Return [X, Y] of the center of cell containing provided text 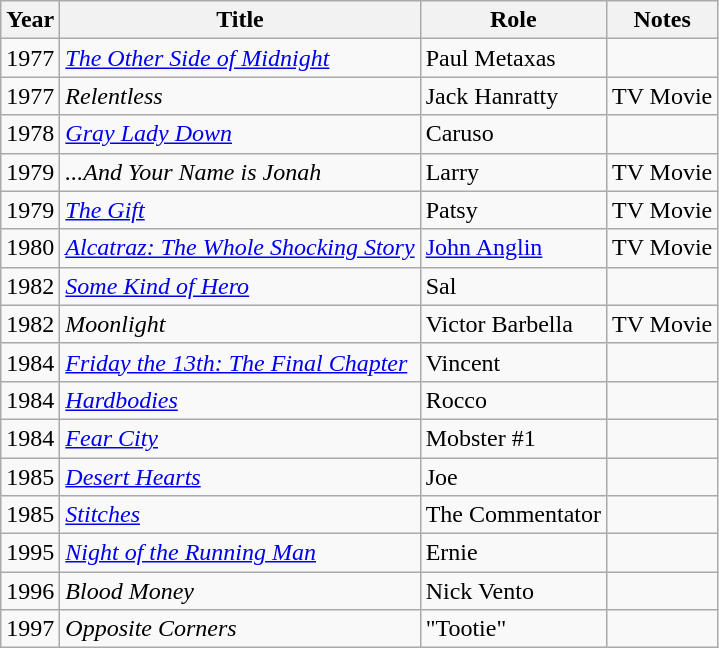
Year [30, 20]
1980 [30, 248]
Larry [513, 172]
Joe [513, 477]
Nick Vento [513, 591]
Fear City [240, 438]
Desert Hearts [240, 477]
Alcatraz: The Whole Shocking Story [240, 248]
1995 [30, 553]
The Other Side of Midnight [240, 58]
Moonlight [240, 324]
1996 [30, 591]
Night of the Running Man [240, 553]
1997 [30, 629]
Patsy [513, 210]
Victor Barbella [513, 324]
The Gift [240, 210]
John Anglin [513, 248]
Rocco [513, 400]
...And Your Name is Jonah [240, 172]
The Commentator [513, 515]
Role [513, 20]
Friday the 13th: The Final Chapter [240, 362]
Relentless [240, 96]
Gray Lady Down [240, 134]
Mobster #1 [513, 438]
Ernie [513, 553]
Stitches [240, 515]
Blood Money [240, 591]
"Tootie" [513, 629]
Vincent [513, 362]
Some Kind of Hero [240, 286]
Jack Hanratty [513, 96]
Opposite Corners [240, 629]
Paul Metaxas [513, 58]
Caruso [513, 134]
1978 [30, 134]
Notes [662, 20]
Sal [513, 286]
Title [240, 20]
Hardbodies [240, 400]
